Capture the cell that displays the provided text and extract its [x, y] central coordinate. 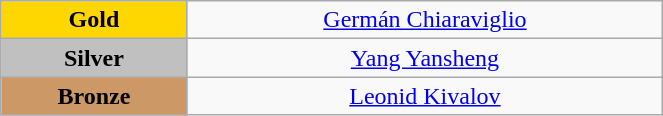
Gold [94, 20]
Leonid Kivalov [425, 96]
Silver [94, 58]
Bronze [94, 96]
Germán Chiaraviglio [425, 20]
Yang Yansheng [425, 58]
